Identify which cell holds the provided text, then report its (X, Y) central coordinate. 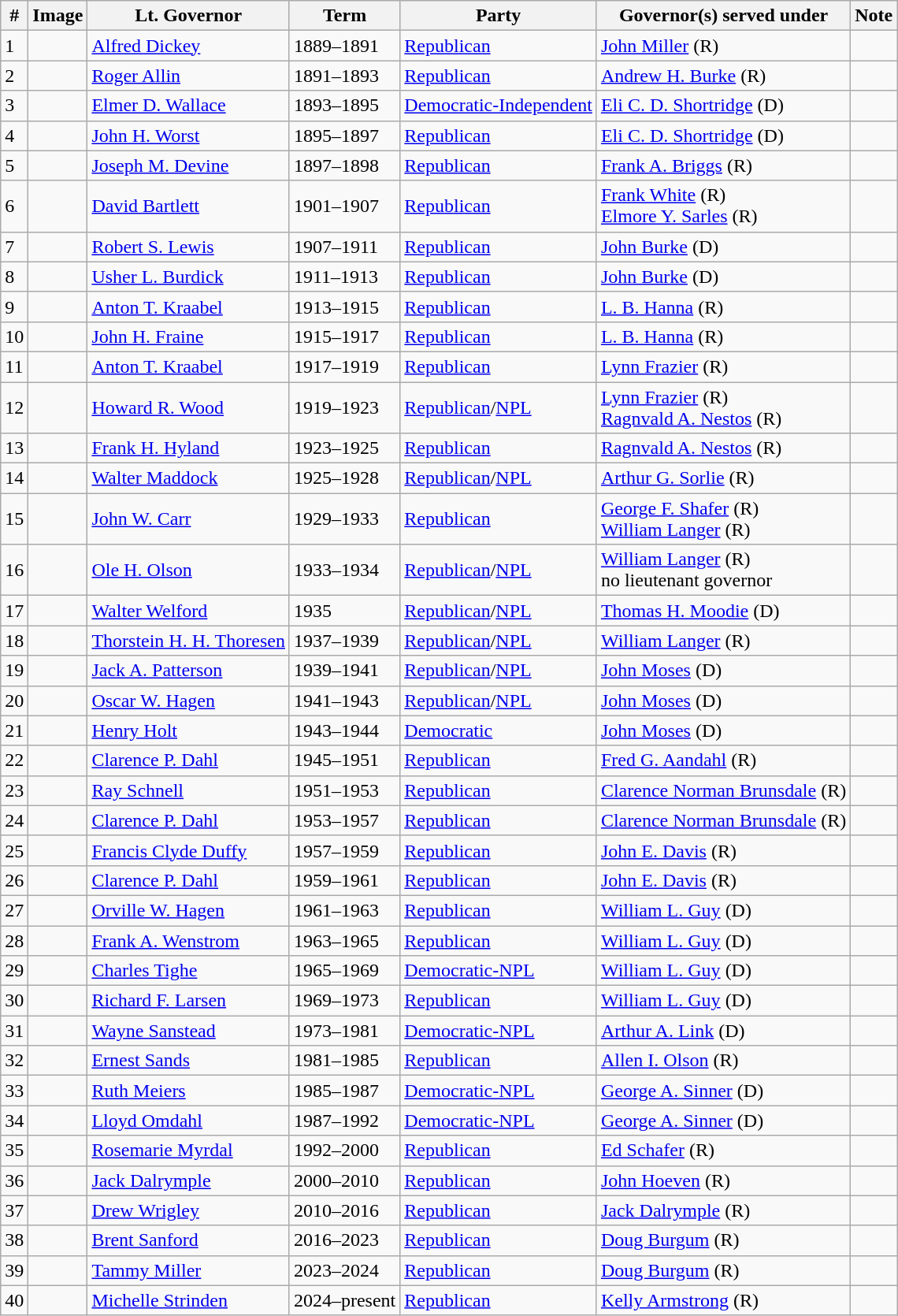
1917–1919 (344, 366)
4 (14, 136)
6 (14, 206)
17 (14, 611)
Jack Dalrymple (189, 1180)
1961–1963 (344, 910)
29 (14, 971)
1939–1941 (344, 671)
1992–2000 (344, 1151)
21 (14, 730)
2023–2024 (344, 1270)
Jack Dalrymple (R) (723, 1210)
Francis Clyde Duffy (189, 850)
George F. Shafer (R)William Langer (R) (723, 519)
Ole H. Olson (189, 571)
1907–1911 (344, 247)
1987–1992 (344, 1121)
12 (14, 407)
1913–1915 (344, 307)
1915–1917 (344, 336)
1985–1987 (344, 1091)
1929–1933 (344, 519)
39 (14, 1270)
Allen I. Olson (R) (723, 1061)
1923–1925 (344, 448)
32 (14, 1061)
William Langer (R) (723, 641)
33 (14, 1091)
22 (14, 760)
1965–1969 (344, 971)
Henry Holt (189, 730)
3 (14, 106)
Wayne Sanstead (189, 1031)
1895–1897 (344, 136)
1973–1981 (344, 1031)
1963–1965 (344, 940)
36 (14, 1180)
1897–1898 (344, 165)
Usher L. Burdick (189, 277)
Ernest Sands (189, 1061)
Robert S. Lewis (189, 247)
William Langer (R)no lieutenant governor (723, 571)
1981–1985 (344, 1061)
2010–2016 (344, 1210)
Richard F. Larsen (189, 1001)
John H. Fraine (189, 336)
David Bartlett (189, 206)
1935 (344, 611)
Frank White (R)Elmore Y. Sarles (R) (723, 206)
Governor(s) served under (723, 16)
8 (14, 277)
Arthur G. Sorlie (R) (723, 478)
Kelly Armstrong (R) (723, 1300)
1891–1893 (344, 76)
John Miller (R) (723, 46)
Democratic (499, 730)
Lloyd Omdahl (189, 1121)
Rosemarie Myrdal (189, 1151)
Frank A. Briggs (R) (723, 165)
Brent Sanford (189, 1240)
Drew Wrigley (189, 1210)
38 (14, 1240)
24 (14, 820)
Michelle Strinden (189, 1300)
Roger Allin (189, 76)
28 (14, 940)
Lynn Frazier (R) (723, 366)
Frank A. Wenstrom (189, 940)
15 (14, 519)
1943–1944 (344, 730)
Tammy Miller (189, 1270)
1901–1907 (344, 206)
1959–1961 (344, 880)
23 (14, 790)
1937–1939 (344, 641)
Oscar W. Hagen (189, 701)
John H. Worst (189, 136)
16 (14, 571)
Image (58, 16)
2016–2023 (344, 1240)
13 (14, 448)
18 (14, 641)
Arthur A. Link (D) (723, 1031)
Ruth Meiers (189, 1091)
2000–2010 (344, 1180)
37 (14, 1210)
Orville W. Hagen (189, 910)
Ragnvald A. Nestos (R) (723, 448)
Lynn Frazier (R)Ragnvald A. Nestos (R) (723, 407)
35 (14, 1151)
5 (14, 165)
Andrew H. Burke (R) (723, 76)
2024–present (344, 1300)
26 (14, 880)
1951–1953 (344, 790)
19 (14, 671)
1957–1959 (344, 850)
Ray Schnell (189, 790)
1919–1923 (344, 407)
1889–1891 (344, 46)
Lt. Governor (189, 16)
10 (14, 336)
30 (14, 1001)
1933–1934 (344, 571)
Charles Tighe (189, 971)
25 (14, 850)
Thorstein H. H. Thoresen (189, 641)
Term (344, 16)
Fred G. Aandahl (R) (723, 760)
9 (14, 307)
1953–1957 (344, 820)
20 (14, 701)
Elmer D. Wallace (189, 106)
John Hoeven (R) (723, 1180)
14 (14, 478)
1911–1913 (344, 277)
Jack A. Patterson (189, 671)
Alfred Dickey (189, 46)
31 (14, 1031)
Thomas H. Moodie (D) (723, 611)
1969–1973 (344, 1001)
John W. Carr (189, 519)
1945–1951 (344, 760)
34 (14, 1121)
1941–1943 (344, 701)
Ed Schafer (R) (723, 1151)
Walter Welford (189, 611)
1 (14, 46)
27 (14, 910)
Democratic-Independent (499, 106)
Note (874, 16)
2 (14, 76)
1925–1928 (344, 478)
Joseph M. Devine (189, 165)
Walter Maddock (189, 478)
Frank H. Hyland (189, 448)
1893–1895 (344, 106)
Howard R. Wood (189, 407)
40 (14, 1300)
7 (14, 247)
11 (14, 366)
# (14, 16)
Party (499, 16)
